Extract the [x, y] coordinate from the center of the cell holding the provided text.  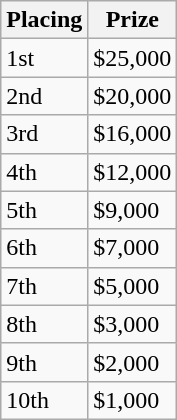
6th [44, 248]
$7,000 [132, 248]
$12,000 [132, 172]
1st [44, 58]
$16,000 [132, 134]
$9,000 [132, 210]
10th [44, 400]
$3,000 [132, 324]
5th [44, 210]
3rd [44, 134]
4th [44, 172]
8th [44, 324]
Prize [132, 20]
Placing [44, 20]
$20,000 [132, 96]
7th [44, 286]
$1,000 [132, 400]
$25,000 [132, 58]
9th [44, 362]
2nd [44, 96]
$2,000 [132, 362]
$5,000 [132, 286]
